Find where the given text appears and provide that cell's center as [X, Y] coordinate. 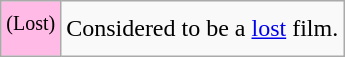
Considered to be a lost film. [202, 28]
(Lost) [31, 28]
